Return [X, Y] of the center of cell containing provided text 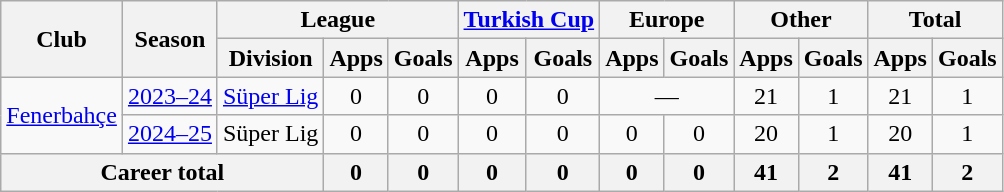
Other [801, 20]
2024–25 [170, 134]
League [338, 20]
Turkish Cup [529, 20]
Career total [162, 172]
Fenerbahçe [62, 115]
Europe [667, 20]
Division [270, 58]
Season [170, 39]
2023–24 [170, 96]
Total [935, 20]
Club [62, 39]
— [667, 96]
